Find where the given text appears and provide that cell's center as [x, y] coordinate. 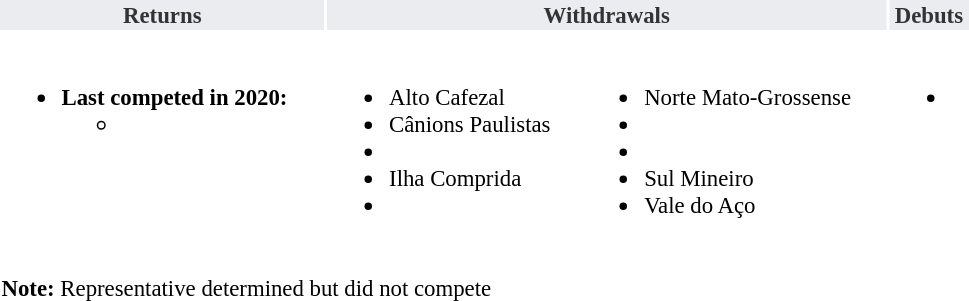
Alto Cafezal Cânions Paulistas Ilha Comprida [454, 138]
Norte Mato-Grossense Sul Mineiro Vale do Aço [734, 138]
Withdrawals [607, 15]
Debuts [929, 15]
Last competed in 2020: [162, 138]
Returns [162, 15]
